Search for the cell housing the specified text and yield its [X, Y] center coordinate. 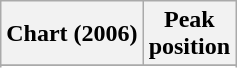
Chart (2006) [72, 34]
Peakposition [189, 34]
